Identify which cell holds the provided text, then report its [X, Y] central coordinate. 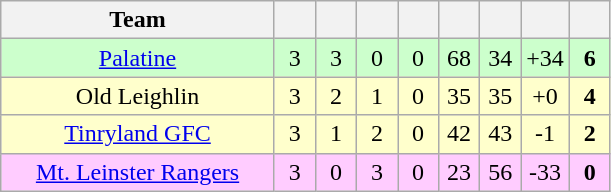
Team [138, 20]
42 [460, 134]
Tinryland GFC [138, 134]
-33 [546, 172]
43 [500, 134]
-1 [546, 134]
34 [500, 58]
68 [460, 58]
Old Leighlin [138, 96]
+34 [546, 58]
+0 [546, 96]
Palatine [138, 58]
Mt. Leinster Rangers [138, 172]
23 [460, 172]
56 [500, 172]
6 [590, 58]
4 [590, 96]
